Pinpoint the cell where the given text exists, returning its (x, y) midpoint coordinate. 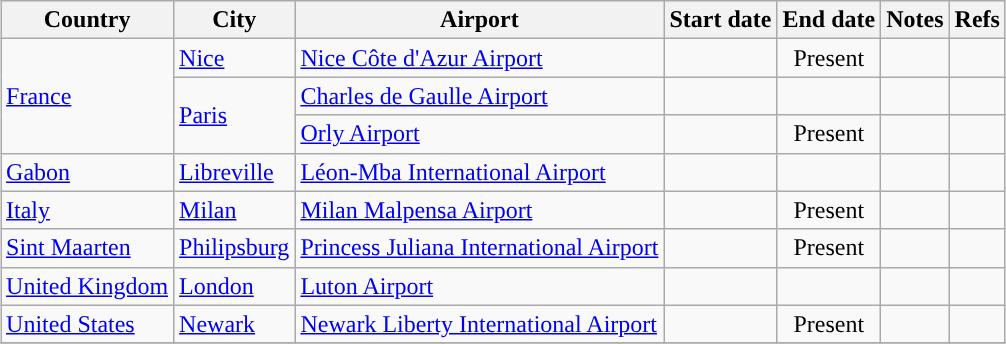
Libreville (234, 172)
Sint Maarten (88, 248)
France (88, 96)
Italy (88, 210)
Milan (234, 210)
Milan Malpensa Airport (480, 210)
Luton Airport (480, 286)
London (234, 286)
Charles de Gaulle Airport (480, 96)
Newark (234, 324)
Gabon (88, 172)
Country (88, 20)
Nice (234, 58)
Airport (480, 20)
Newark Liberty International Airport (480, 324)
United States (88, 324)
Orly Airport (480, 134)
Notes (915, 20)
Refs (977, 20)
Philipsburg (234, 248)
Léon-Mba International Airport (480, 172)
End date (829, 20)
Start date (720, 20)
United Kingdom (88, 286)
Princess Juliana International Airport (480, 248)
City (234, 20)
Paris (234, 115)
Nice Côte d'Azur Airport (480, 58)
